Scan for the cell matching the given text and deliver its [X, Y] coordinate at center. 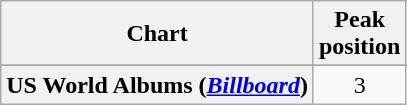
US World Albums (Billboard) [158, 85]
3 [359, 85]
Peakposition [359, 34]
Chart [158, 34]
